Output the [x, y] coordinate of the center of the cell containing the given text.  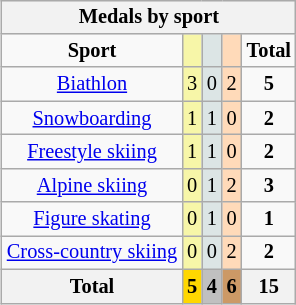
Figure skating [92, 219]
Sport [92, 51]
Biathlon [92, 84]
Medals by sport [149, 17]
15 [269, 286]
4 [212, 286]
Freestyle skiing [92, 152]
Alpine skiing [92, 185]
6 [232, 286]
Cross-country skiing [92, 253]
Snowboarding [92, 118]
